Search for the cell housing the specified text and yield its [X, Y] center coordinate. 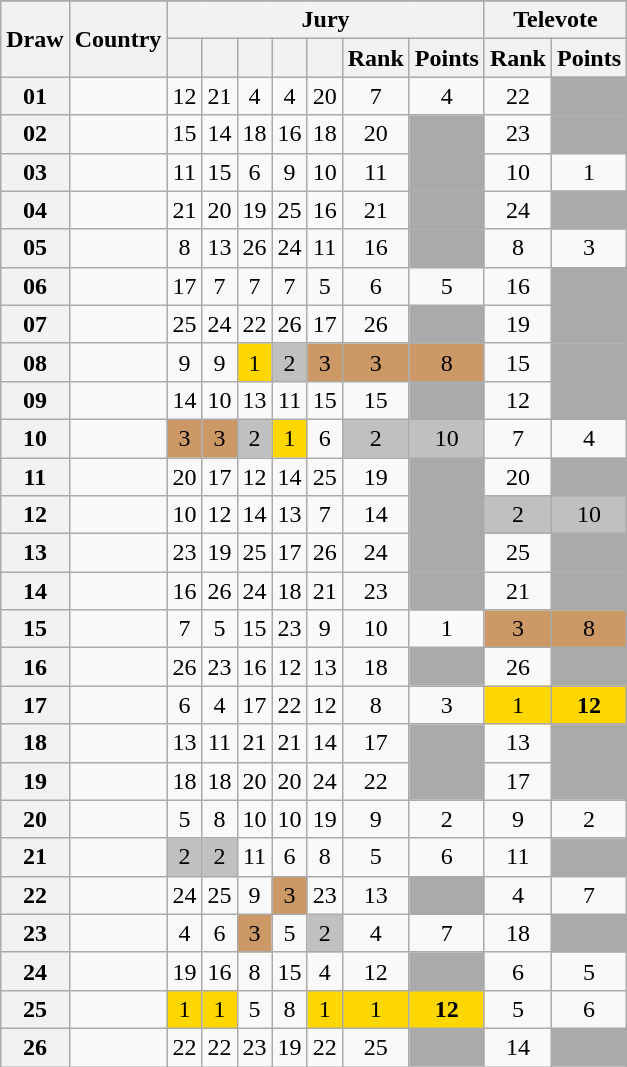
Draw [35, 39]
01 [35, 96]
03 [35, 172]
07 [35, 324]
04 [35, 210]
Jury [326, 20]
Televote [555, 20]
09 [35, 400]
05 [35, 248]
08 [35, 362]
02 [35, 134]
06 [35, 286]
Country [118, 39]
